Scan for the cell matching the given text and deliver its [x, y] coordinate at center. 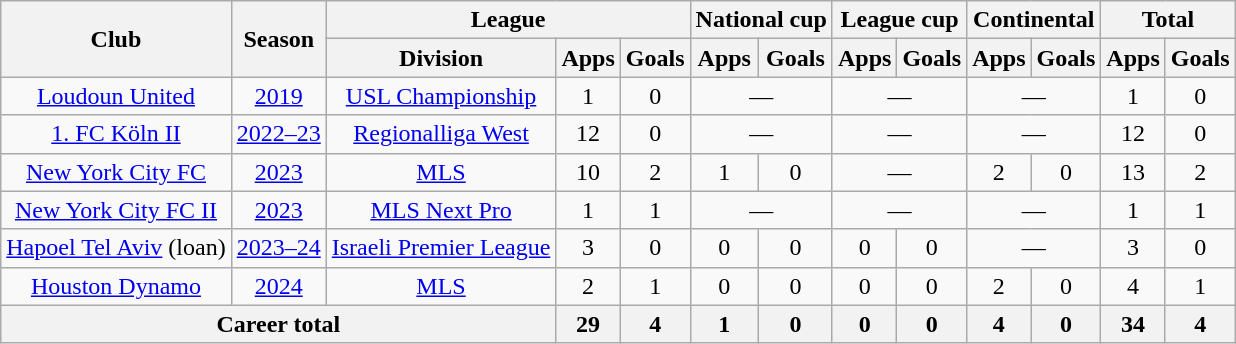
13 [1133, 172]
League [508, 20]
Continental [1034, 20]
34 [1133, 324]
2024 [278, 286]
Israeli Premier League [441, 248]
Total [1168, 20]
29 [588, 324]
Houston Dynamo [116, 286]
Hapoel Tel Aviv (loan) [116, 248]
2022–23 [278, 134]
10 [588, 172]
USL Championship [441, 96]
1. FC Köln II [116, 134]
Season [278, 39]
National cup [761, 20]
Club [116, 39]
New York City FC [116, 172]
Regionalliga West [441, 134]
League cup [899, 20]
Career total [278, 324]
Division [441, 58]
New York City FC II [116, 210]
2023–24 [278, 248]
2019 [278, 96]
Loudoun United [116, 96]
MLS Next Pro [441, 210]
